Locate the cell with the specified text and output its (x, y) center coordinate. 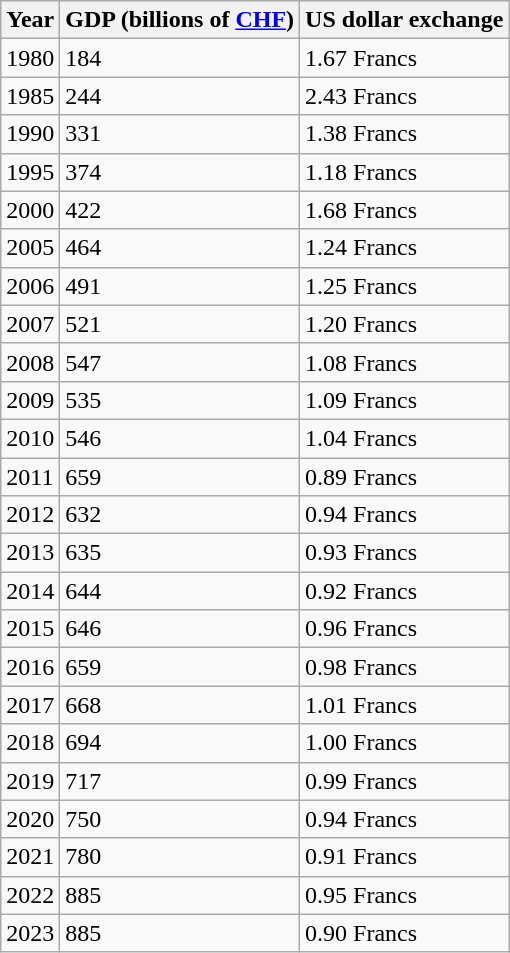
1.08 Francs (404, 362)
0.90 Francs (404, 933)
635 (180, 553)
1990 (30, 134)
US dollar exchange (404, 20)
331 (180, 134)
0.92 Francs (404, 591)
2015 (30, 629)
750 (180, 819)
2013 (30, 553)
1.38 Francs (404, 134)
2000 (30, 210)
546 (180, 438)
1.01 Francs (404, 705)
1995 (30, 172)
2007 (30, 324)
2009 (30, 400)
2022 (30, 895)
0.99 Francs (404, 781)
2017 (30, 705)
491 (180, 286)
422 (180, 210)
1.09 Francs (404, 400)
0.96 Francs (404, 629)
694 (180, 743)
0.89 Francs (404, 477)
547 (180, 362)
2019 (30, 781)
2010 (30, 438)
1.67 Francs (404, 58)
2014 (30, 591)
668 (180, 705)
2020 (30, 819)
2005 (30, 248)
1.18 Francs (404, 172)
1985 (30, 96)
2012 (30, 515)
646 (180, 629)
184 (180, 58)
780 (180, 857)
1.25 Francs (404, 286)
2011 (30, 477)
535 (180, 400)
0.91 Francs (404, 857)
2021 (30, 857)
1980 (30, 58)
2.43 Francs (404, 96)
1.04 Francs (404, 438)
244 (180, 96)
632 (180, 515)
1.68 Francs (404, 210)
2023 (30, 933)
GDP (billions of CHF) (180, 20)
2006 (30, 286)
1.00 Francs (404, 743)
717 (180, 781)
374 (180, 172)
1.24 Francs (404, 248)
644 (180, 591)
464 (180, 248)
Year (30, 20)
0.95 Francs (404, 895)
2008 (30, 362)
0.98 Francs (404, 667)
1.20 Francs (404, 324)
2018 (30, 743)
2016 (30, 667)
521 (180, 324)
0.93 Francs (404, 553)
